Output the (X, Y) coordinate of the center of the cell containing the given text.  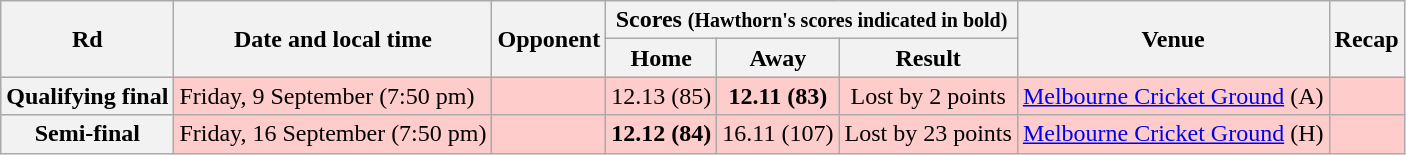
Venue (1173, 39)
16.11 (107) (778, 134)
Melbourne Cricket Ground (A) (1173, 96)
12.11 (83) (778, 96)
Scores (Hawthorn's scores indicated in bold) (812, 20)
Rd (88, 39)
Qualifying final (88, 96)
Recap (1366, 39)
Lost by 2 points (928, 96)
12.12 (84) (662, 134)
Melbourne Cricket Ground (H) (1173, 134)
Date and local time (333, 39)
Opponent (549, 39)
Result (928, 58)
Away (778, 58)
Friday, 16 September (7:50 pm) (333, 134)
12.13 (85) (662, 96)
Home (662, 58)
Semi-final (88, 134)
Lost by 23 points (928, 134)
Friday, 9 September (7:50 pm) (333, 96)
